Extract the [X, Y] coordinate from the center of the cell holding the provided text.  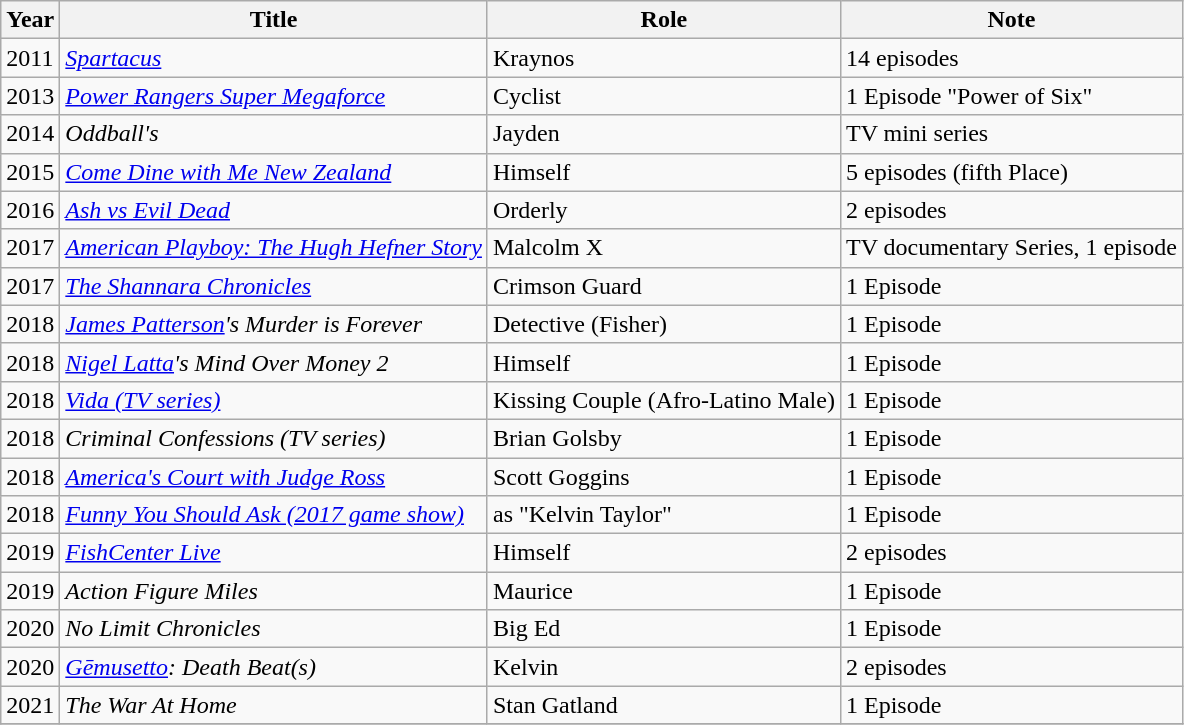
Cyclist [664, 96]
Scott Goggins [664, 477]
Note [1011, 20]
Orderly [664, 210]
America's Court with Judge Ross [274, 477]
Kelvin [664, 667]
Crimson Guard [664, 286]
Jayden [664, 134]
Action Figure Miles [274, 591]
Title [274, 20]
Brian Golsby [664, 438]
Kraynos [664, 58]
Nigel Latta's Mind Over Money 2 [274, 362]
1 Episode "Power of Six" [1011, 96]
Malcolm X [664, 248]
Ash vs Evil Dead [274, 210]
as "Kelvin Taylor" [664, 515]
2014 [30, 134]
The Shannara Chronicles [274, 286]
Come Dine with Me New Zealand [274, 172]
The War At Home [274, 705]
Stan Gatland [664, 705]
Kissing Couple (Afro-Latino Male) [664, 400]
Vida (TV series) [274, 400]
Spartacus [274, 58]
No Limit Chronicles [274, 629]
2015 [30, 172]
2013 [30, 96]
Maurice [664, 591]
Criminal Confessions (TV series) [274, 438]
Big Ed [664, 629]
James Patterson's Murder is Forever [274, 324]
TV documentary Series, 1 episode [1011, 248]
Power Rangers Super Megaforce [274, 96]
Role [664, 20]
Year [30, 20]
TV mini series [1011, 134]
FishCenter Live [274, 553]
2011 [30, 58]
American Playboy: The Hugh Hefner Story [274, 248]
Detective (Fisher) [664, 324]
2021 [30, 705]
5 episodes (fifth Place) [1011, 172]
2016 [30, 210]
Funny You Should Ask (2017 game show) [274, 515]
Gēmusetto: Death Beat(s) [274, 667]
Oddball's [274, 134]
14 episodes [1011, 58]
